Scan for the cell matching the given text and deliver its [x, y] coordinate at center. 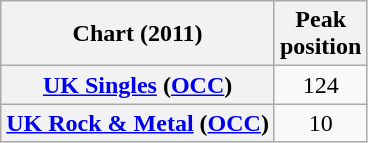
Peakposition [320, 34]
10 [320, 123]
Chart (2011) [138, 34]
UK Rock & Metal (OCC) [138, 123]
UK Singles (OCC) [138, 85]
124 [320, 85]
